Search for the cell housing the specified text and yield its [X, Y] center coordinate. 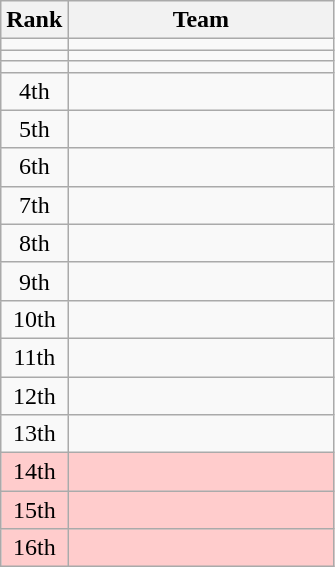
Team [201, 20]
7th [34, 205]
10th [34, 319]
5th [34, 129]
13th [34, 434]
11th [34, 357]
14th [34, 472]
Rank [34, 20]
6th [34, 167]
9th [34, 281]
8th [34, 243]
12th [34, 395]
15th [34, 510]
4th [34, 91]
16th [34, 548]
